Find where the given text appears and provide that cell's center as [X, Y] coordinate. 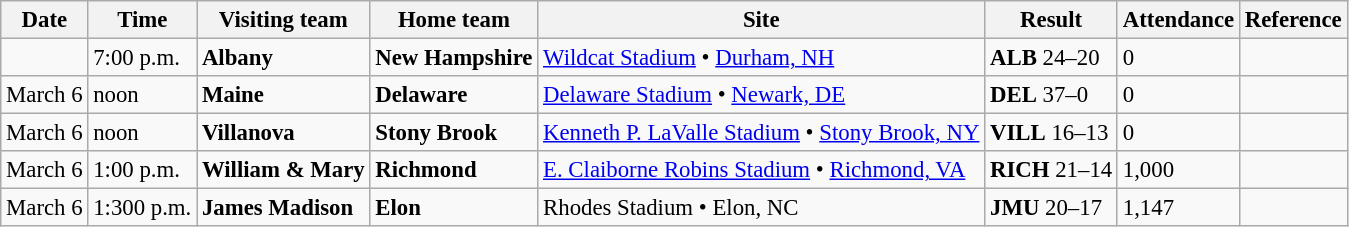
Rhodes Stadium • Elon, NC [762, 208]
Date [44, 20]
Site [762, 20]
New Hampshire [454, 58]
Delaware [454, 95]
Maine [284, 95]
Home team [454, 20]
William & Mary [284, 170]
1:300 p.m. [142, 208]
DEL 37–0 [1052, 95]
Attendance [1178, 20]
ALB 24–20 [1052, 58]
Result [1052, 20]
Wildcat Stadium • Durham, NH [762, 58]
James Madison [284, 208]
Delaware Stadium • Newark, DE [762, 95]
VILL 16–13 [1052, 133]
Time [142, 20]
Kenneth P. LaValle Stadium • Stony Brook, NY [762, 133]
JMU 20–17 [1052, 208]
Villanova [284, 133]
Stony Brook [454, 133]
Richmond [454, 170]
E. Claiborne Robins Stadium • Richmond, VA [762, 170]
Visiting team [284, 20]
Elon [454, 208]
RICH 21–14 [1052, 170]
1,000 [1178, 170]
Reference [1293, 20]
1:00 p.m. [142, 170]
7:00 p.m. [142, 58]
1,147 [1178, 208]
Albany [284, 58]
